Extract the (X, Y) coordinate from the center of the cell holding the provided text.  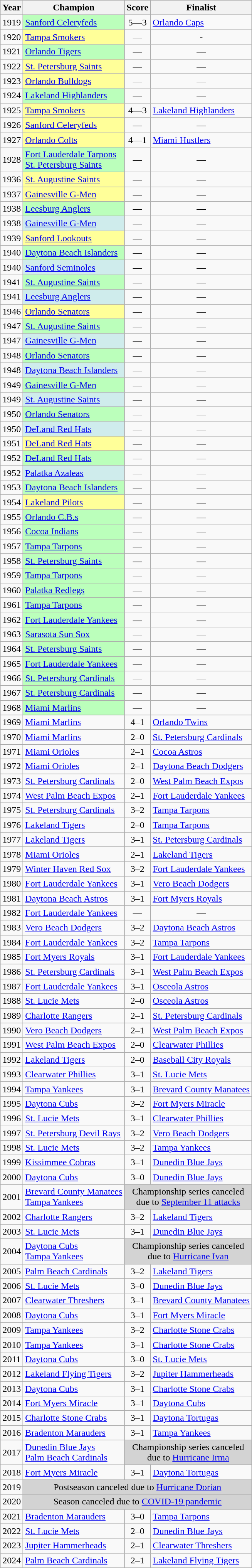
1958 (12, 561)
2013 (12, 1389)
Orlando C.B.s (74, 517)
Season canceled due to COVID-19 pandemic (138, 1502)
2008 (12, 1315)
- (201, 37)
Champion (74, 8)
1962 (12, 619)
Daytona CubsTampa Yankees (74, 1251)
1953 (12, 488)
1995 (12, 1104)
Palatka Redlegs (74, 590)
1993 (12, 1074)
2003 (12, 1232)
1992 (12, 1060)
Winter Haven Red Sox (74, 869)
1986 (12, 972)
Sanford Lookouts (74, 238)
St. Petersburg Devil Rays (74, 1133)
1961 (12, 605)
Cocoa Astros (201, 752)
1964 (12, 649)
1975 (12, 810)
Dunedin Blue JaysPalm Beach Cardinals (74, 1452)
2019 (12, 1487)
2004 (12, 1251)
2012 (12, 1374)
4—1 (138, 140)
Orlando Colts (74, 140)
4—3 (138, 110)
2002 (12, 1217)
1946 (12, 311)
1959 (12, 575)
1960 (12, 590)
1994 (12, 1089)
1974 (12, 796)
1922 (12, 66)
2000 (12, 1177)
2023 (12, 1546)
Orlando Twins (201, 722)
2022 (12, 1531)
Daytona Beach Dodgers (201, 766)
1966 (12, 678)
1925 (12, 110)
Year (12, 8)
Finalist (201, 8)
1920 (12, 37)
2017 (12, 1452)
Palatka Azaleas (74, 473)
Kissimmee Cobras (74, 1163)
5—3 (138, 22)
Score (138, 8)
1924 (12, 96)
1921 (12, 52)
1982 (12, 913)
1997 (12, 1133)
2018 (12, 1472)
1971 (12, 752)
1972 (12, 766)
1998 (12, 1148)
Postseason canceled due to Hurricane Dorian (138, 1487)
Sanford Seminoles (74, 268)
1919 (12, 22)
1980 (12, 883)
2020 (12, 1502)
Sarasota Sun Sox (74, 634)
1965 (12, 663)
1996 (12, 1118)
1957 (12, 546)
1981 (12, 898)
Miami Hustlers (201, 140)
2009 (12, 1330)
1976 (12, 825)
Fort Lauderdale Tarpons St. Petersburg Saints (74, 160)
Championship series canceled due to Hurricane Irma (188, 1452)
1977 (12, 840)
1926 (12, 125)
1927 (12, 140)
Baseball City Royals (201, 1060)
2011 (12, 1359)
1978 (12, 854)
1990 (12, 1030)
1954 (12, 502)
1955 (12, 517)
1979 (12, 869)
1937 (12, 194)
1988 (12, 1001)
2016 (12, 1433)
1951 (12, 444)
2006 (12, 1286)
Championship series canceled due to Hurricane Ivan (188, 1251)
1983 (12, 928)
1956 (12, 532)
1991 (12, 1045)
1989 (12, 1016)
1939 (12, 238)
1967 (12, 693)
1987 (12, 986)
1973 (12, 781)
2001 (12, 1197)
1928 (12, 160)
1969 (12, 722)
2024 (12, 1560)
Orlando Tigers (74, 52)
1968 (12, 708)
1923 (12, 81)
Orlando Bulldogs (74, 81)
2010 (12, 1344)
1963 (12, 634)
2014 (12, 1403)
1936 (12, 179)
Lakeland Pilots (74, 502)
Cocoa Indians (74, 532)
4–1 (138, 722)
2007 (12, 1300)
Brevard County ManateesTampa Yankees (74, 1197)
Championship series canceled due to September 11 attacks (188, 1197)
2015 (12, 1418)
1985 (12, 957)
1984 (12, 942)
Orlando Caps (201, 22)
1970 (12, 737)
2021 (12, 1516)
2005 (12, 1271)
1999 (12, 1163)
